Return the [x, y] coordinate for the center point of the cell that contains the specified text.  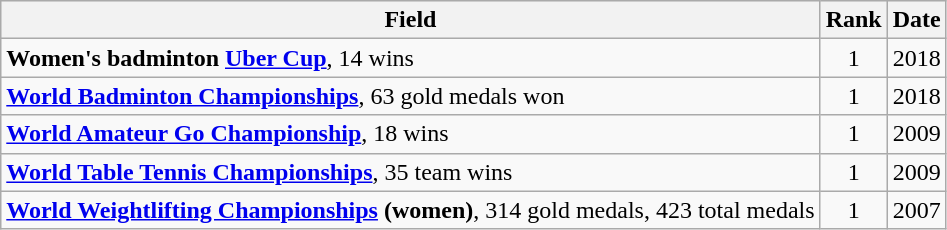
World Table Tennis Championships, 35 team wins [410, 172]
World Amateur Go Championship, 18 wins [410, 134]
Women's badminton Uber Cup, 14 wins [410, 58]
Field [410, 20]
Rank [854, 20]
2007 [916, 210]
Date [916, 20]
World Badminton Championships, 63 gold medals won [410, 96]
World Weightlifting Championships (women), 314 gold medals, 423 total medals [410, 210]
